Detect which cell encompasses the target text, then output its [X, Y] center coordinate. 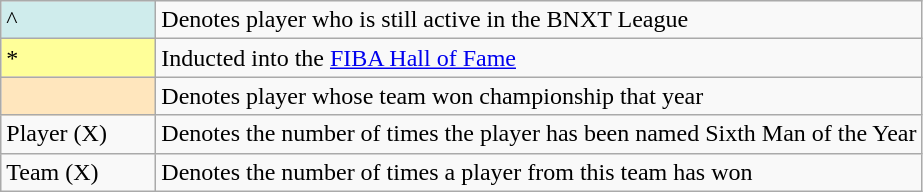
Denotes player who is still active in the BNXT League [539, 20]
Player (X) [78, 134]
* [78, 58]
Denotes player whose team won championship that year [539, 96]
Team (X) [78, 172]
Inducted into the FIBA Hall of Fame [539, 58]
Denotes the number of times the player has been named Sixth Man of the Year [539, 134]
Denotes the number of times a player from this team has won [539, 172]
^ [78, 20]
